Determine the (X, Y) coordinate at the center of the cell enclosing the given text.  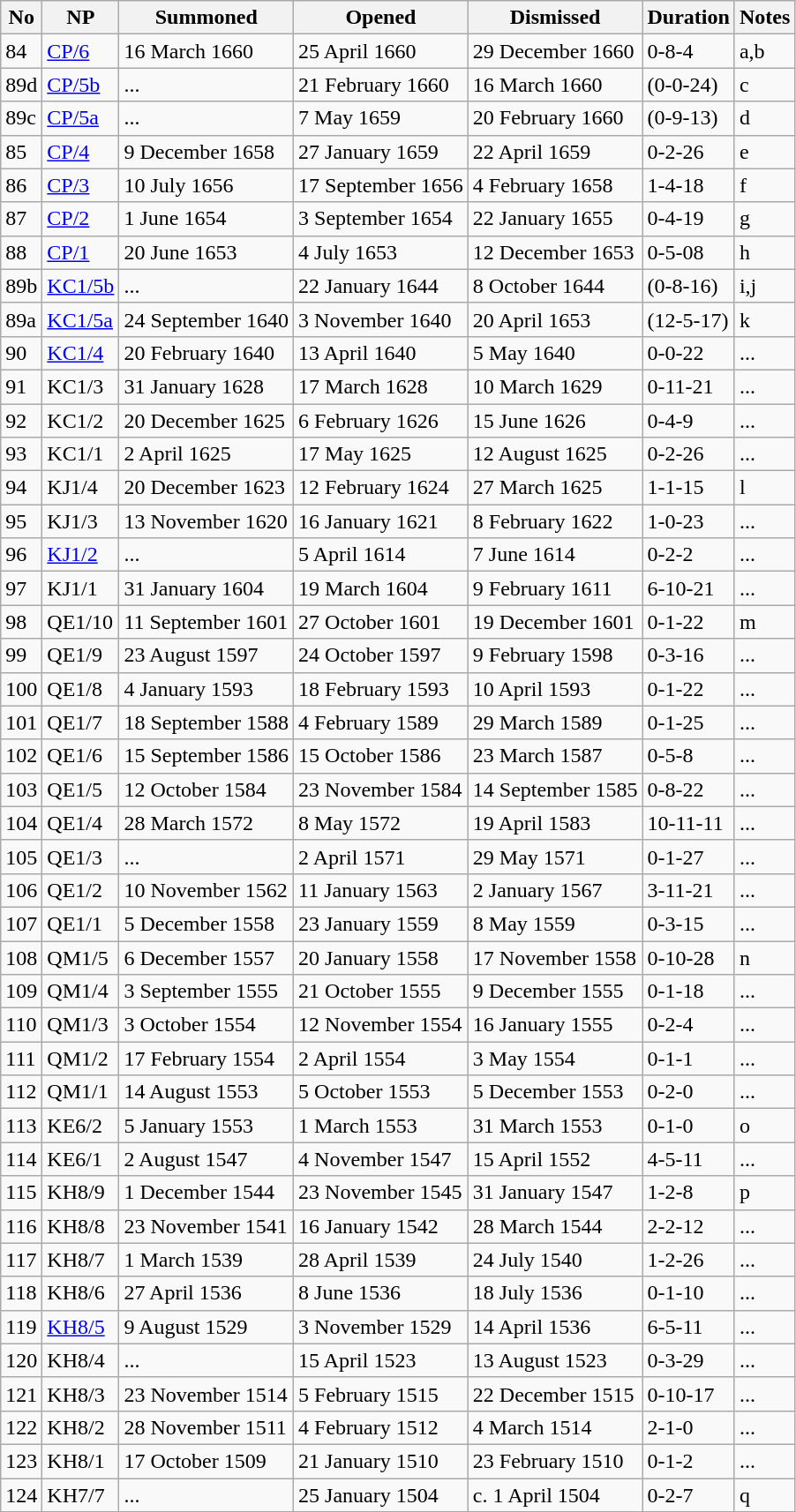
0-1-1 (688, 1059)
0-2-2 (688, 555)
(12-5-17) (688, 319)
89b (21, 286)
16 January 1621 (381, 521)
7 June 1614 (555, 555)
1-2-8 (688, 1193)
KJ1/2 (81, 555)
1 March 1539 (207, 1260)
p (764, 1193)
1-2-26 (688, 1260)
QE1/9 (81, 655)
0-2-4 (688, 1025)
31 January 1604 (207, 588)
0-5-8 (688, 756)
102 (21, 756)
KC1/2 (81, 421)
5 May 1640 (555, 353)
31 January 1547 (555, 1193)
20 December 1623 (207, 488)
0-10-17 (688, 1394)
Opened (381, 18)
0-11-21 (688, 386)
2-1-0 (688, 1427)
h (764, 252)
12 August 1625 (555, 454)
111 (21, 1059)
9 August 1529 (207, 1327)
2 April 1625 (207, 454)
31 January 1628 (207, 386)
No (21, 18)
4 July 1653 (381, 252)
KH8/2 (81, 1427)
12 October 1584 (207, 790)
112 (21, 1092)
8 June 1536 (381, 1293)
(0-0-24) (688, 85)
KJ1/1 (81, 588)
93 (21, 454)
n (764, 957)
l (764, 488)
23 January 1559 (381, 924)
4 February 1658 (555, 185)
2-2-12 (688, 1226)
KC1/4 (81, 353)
15 April 1523 (381, 1360)
KE6/2 (81, 1126)
KH8/1 (81, 1461)
23 November 1584 (381, 790)
g (764, 219)
118 (21, 1293)
0-1-27 (688, 857)
28 March 1572 (207, 823)
100 (21, 689)
17 March 1628 (381, 386)
4 November 1547 (381, 1159)
116 (21, 1226)
10 March 1629 (555, 386)
107 (21, 924)
19 December 1601 (555, 622)
KH8/9 (81, 1193)
KJ1/3 (81, 521)
f (764, 185)
25 April 1660 (381, 51)
120 (21, 1360)
101 (21, 722)
17 November 1558 (555, 957)
108 (21, 957)
KH8/7 (81, 1260)
123 (21, 1461)
9 February 1611 (555, 588)
91 (21, 386)
0-1-25 (688, 722)
15 October 1586 (381, 756)
CP/1 (81, 252)
27 March 1625 (555, 488)
0-0-22 (688, 353)
25 January 1504 (381, 1495)
10 April 1593 (555, 689)
1-0-23 (688, 521)
QE1/4 (81, 823)
97 (21, 588)
31 March 1553 (555, 1126)
99 (21, 655)
29 May 1571 (555, 857)
22 April 1659 (555, 152)
18 February 1593 (381, 689)
CP/5a (81, 118)
1 December 1544 (207, 1193)
6 February 1626 (381, 421)
21 February 1660 (381, 85)
9 February 1598 (555, 655)
8 May 1559 (555, 924)
4 February 1589 (381, 722)
21 January 1510 (381, 1461)
20 April 1653 (555, 319)
20 January 1558 (381, 957)
KJ1/4 (81, 488)
KH8/3 (81, 1394)
89a (21, 319)
17 May 1625 (381, 454)
0-8-22 (688, 790)
16 January 1555 (555, 1025)
124 (21, 1495)
19 March 1604 (381, 588)
5 January 1553 (207, 1126)
10 November 1562 (207, 890)
20 June 1653 (207, 252)
0-4-9 (688, 421)
(0-8-16) (688, 286)
Summoned (207, 18)
3-11-21 (688, 890)
13 April 1640 (381, 353)
o (764, 1126)
a,b (764, 51)
3 September 1555 (207, 992)
KH8/6 (81, 1293)
d (764, 118)
4-5-11 (688, 1159)
117 (21, 1260)
10-11-11 (688, 823)
3 November 1640 (381, 319)
5 February 1515 (381, 1394)
15 September 1586 (207, 756)
89c (21, 118)
23 February 1510 (555, 1461)
QM1/3 (81, 1025)
e (764, 152)
121 (21, 1394)
89d (21, 85)
0-3-16 (688, 655)
23 November 1545 (381, 1193)
23 March 1587 (555, 756)
110 (21, 1025)
5 December 1553 (555, 1092)
3 November 1529 (381, 1327)
KH7/7 (81, 1495)
84 (21, 51)
114 (21, 1159)
KH8/5 (81, 1327)
2 January 1567 (555, 890)
12 November 1554 (381, 1025)
QM1/2 (81, 1059)
0-2-0 (688, 1092)
3 May 1554 (555, 1059)
20 February 1660 (555, 118)
3 October 1554 (207, 1025)
15 April 1552 (555, 1159)
KH8/8 (81, 1226)
QE1/2 (81, 890)
c (764, 85)
14 September 1585 (555, 790)
113 (21, 1126)
23 November 1541 (207, 1226)
19 April 1583 (555, 823)
104 (21, 823)
22 December 1515 (555, 1394)
87 (21, 219)
QM1/1 (81, 1092)
106 (21, 890)
2 April 1571 (381, 857)
5 December 1558 (207, 924)
0-3-29 (688, 1360)
6-10-21 (688, 588)
KC1/5b (81, 286)
17 October 1509 (207, 1461)
18 September 1588 (207, 722)
105 (21, 857)
QE1/8 (81, 689)
4 March 1514 (555, 1427)
QM1/4 (81, 992)
q (764, 1495)
2 August 1547 (207, 1159)
Dismissed (555, 18)
88 (21, 252)
0-5-08 (688, 252)
1 March 1553 (381, 1126)
21 October 1555 (381, 992)
KE6/1 (81, 1159)
1 June 1654 (207, 219)
QE1/6 (81, 756)
94 (21, 488)
24 September 1640 (207, 319)
QE1/10 (81, 622)
22 January 1655 (555, 219)
23 November 1514 (207, 1394)
c. 1 April 1504 (555, 1495)
98 (21, 622)
8 February 1622 (555, 521)
96 (21, 555)
KC1/1 (81, 454)
QE1/7 (81, 722)
0-1-2 (688, 1461)
27 October 1601 (381, 622)
27 January 1659 (381, 152)
12 February 1624 (381, 488)
16 January 1542 (381, 1226)
6-5-11 (688, 1327)
0-8-4 (688, 51)
95 (21, 521)
20 February 1640 (207, 353)
6 December 1557 (207, 957)
KC1/5a (81, 319)
13 August 1523 (555, 1360)
24 October 1597 (381, 655)
0-10-28 (688, 957)
KC1/3 (81, 386)
11 September 1601 (207, 622)
CP/6 (81, 51)
17 September 1656 (381, 185)
86 (21, 185)
14 August 1553 (207, 1092)
29 March 1589 (555, 722)
0-4-19 (688, 219)
1-4-18 (688, 185)
NP (81, 18)
29 December 1660 (555, 51)
10 July 1656 (207, 185)
115 (21, 1193)
QE1/3 (81, 857)
CP/5b (81, 85)
18 July 1536 (555, 1293)
8 May 1572 (381, 823)
103 (21, 790)
1-1-15 (688, 488)
0-1-10 (688, 1293)
0-1-18 (688, 992)
CP/2 (81, 219)
2 April 1554 (381, 1059)
4 February 1512 (381, 1427)
23 August 1597 (207, 655)
8 October 1644 (555, 286)
14 April 1536 (555, 1327)
(0-9-13) (688, 118)
28 April 1539 (381, 1260)
CP/4 (81, 152)
CP/3 (81, 185)
0-1-0 (688, 1126)
3 September 1654 (381, 219)
119 (21, 1327)
122 (21, 1427)
QE1/1 (81, 924)
KH8/4 (81, 1360)
Notes (764, 18)
12 December 1653 (555, 252)
15 June 1626 (555, 421)
4 January 1593 (207, 689)
9 December 1555 (555, 992)
20 December 1625 (207, 421)
13 November 1620 (207, 521)
Duration (688, 18)
27 April 1536 (207, 1293)
QE1/5 (81, 790)
90 (21, 353)
9 December 1658 (207, 152)
28 November 1511 (207, 1427)
i,j (764, 286)
28 March 1544 (555, 1226)
85 (21, 152)
QM1/5 (81, 957)
22 January 1644 (381, 286)
7 May 1659 (381, 118)
92 (21, 421)
0-3-15 (688, 924)
109 (21, 992)
5 April 1614 (381, 555)
0-2-7 (688, 1495)
11 January 1563 (381, 890)
17 February 1554 (207, 1059)
24 July 1540 (555, 1260)
m (764, 622)
5 October 1553 (381, 1092)
k (764, 319)
